Scan for the cell matching the given text and deliver its [x, y] coordinate at center. 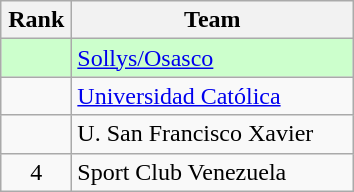
Team [212, 20]
U. San Francisco Xavier [212, 134]
Sollys/Osasco [212, 58]
Sport Club Venezuela [212, 172]
4 [36, 172]
Rank [36, 20]
Universidad Católica [212, 96]
